Find where the given text appears and provide that cell's center as [x, y] coordinate. 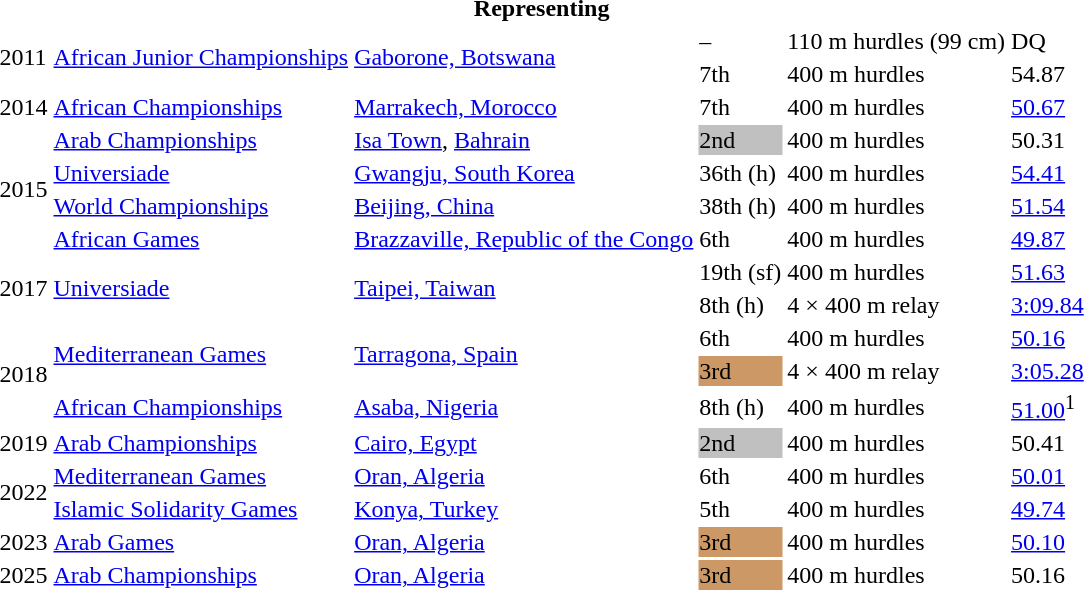
Asaba, Nigeria [524, 407]
Gaborone, Botswana [524, 58]
Taipei, Taiwan [524, 288]
5th [740, 509]
Marrakech, Morocco [524, 107]
World Championships [201, 206]
Islamic Solidarity Games [201, 509]
110 m hurdles (99 cm) [896, 41]
Tarragona, Spain [524, 354]
Brazzaville, Republic of the Congo [524, 239]
Cairo, Egypt [524, 443]
Beijing, China [524, 206]
Arab Games [201, 542]
African Junior Championships [201, 58]
Gwangju, South Korea [524, 173]
Isa Town, Bahrain [524, 140]
19th (sf) [740, 272]
Konya, Turkey [524, 509]
36th (h) [740, 173]
African Games [201, 239]
– [740, 41]
38th (h) [740, 206]
